For the text-containing cell, return its midpoint in [x, y] coordinate format. 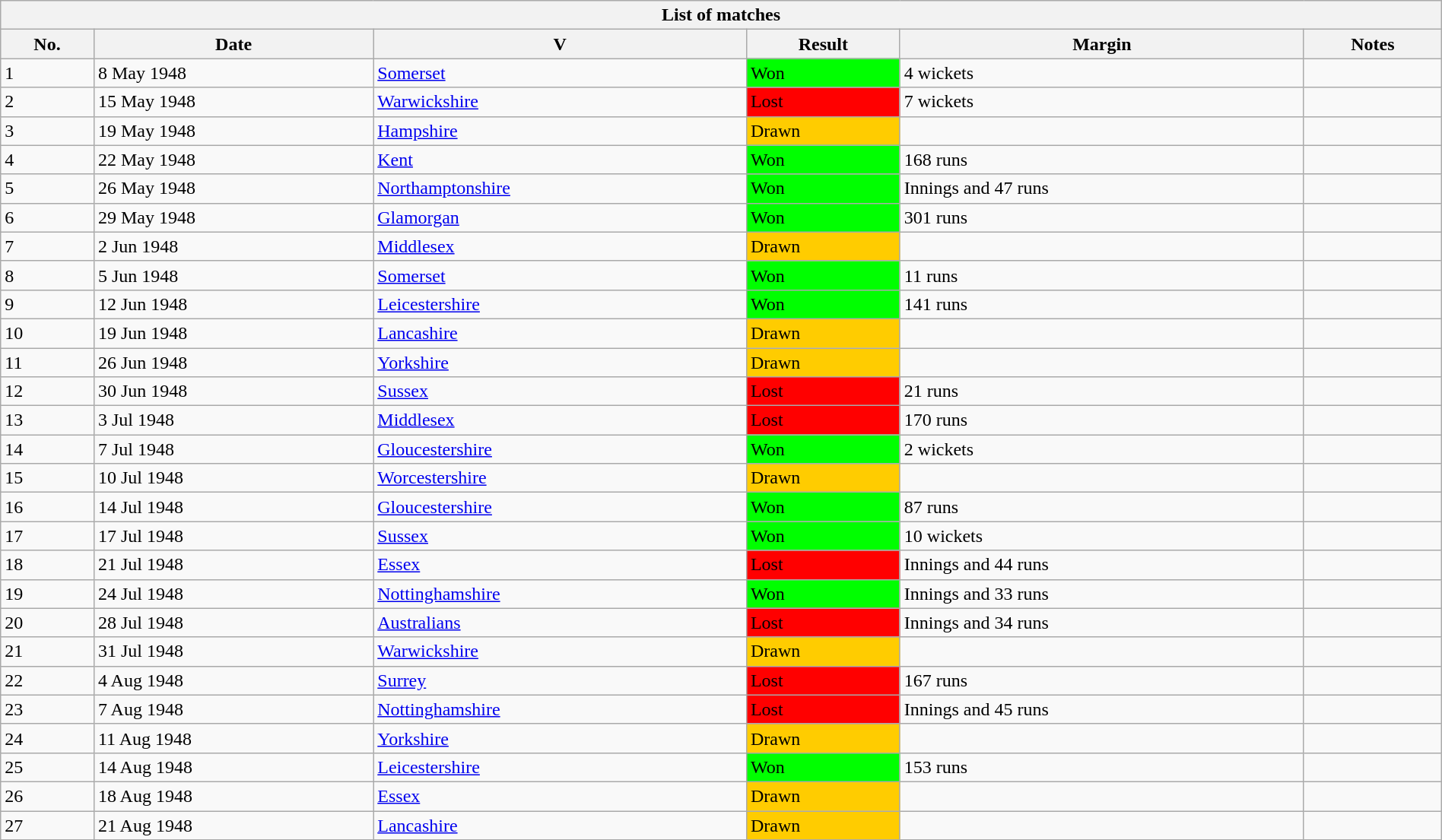
23 [47, 709]
10 wickets [1101, 536]
15 May 1948 [233, 102]
Australians [560, 623]
168 runs [1101, 160]
Notes [1372, 44]
18 Aug 1948 [233, 796]
Result [823, 44]
10 [47, 333]
24 [47, 738]
21 Jul 1948 [233, 565]
3 [47, 131]
141 runs [1101, 304]
17 Jul 1948 [233, 536]
10 Jul 1948 [233, 478]
Hampshire [560, 131]
21 runs [1101, 391]
22 [47, 680]
Innings and 44 runs [1101, 565]
19 [47, 594]
30 Jun 1948 [233, 391]
27 [47, 825]
153 runs [1101, 767]
11 Aug 1948 [233, 738]
28 Jul 1948 [233, 623]
Kent [560, 160]
Innings and 33 runs [1101, 594]
29 May 1948 [233, 217]
1 [47, 73]
17 [47, 536]
List of matches [721, 15]
22 May 1948 [233, 160]
26 Jun 1948 [233, 363]
24 Jul 1948 [233, 594]
16 [47, 507]
Margin [1101, 44]
14 [47, 449]
26 May 1948 [233, 189]
7 [47, 246]
11 runs [1101, 275]
8 [47, 275]
V [560, 44]
5 [47, 189]
Northamptonshire [560, 189]
Surrey [560, 680]
Innings and 45 runs [1101, 709]
11 [47, 363]
301 runs [1101, 217]
13 [47, 420]
26 [47, 796]
25 [47, 767]
87 runs [1101, 507]
Date [233, 44]
4 wickets [1101, 73]
19 Jun 1948 [233, 333]
7 wickets [1101, 102]
3 Jul 1948 [233, 420]
14 Jul 1948 [233, 507]
19 May 1948 [233, 131]
18 [47, 565]
167 runs [1101, 680]
No. [47, 44]
2 Jun 1948 [233, 246]
21 Aug 1948 [233, 825]
14 Aug 1948 [233, 767]
9 [47, 304]
170 runs [1101, 420]
5 Jun 1948 [233, 275]
8 May 1948 [233, 73]
Worcestershire [560, 478]
Innings and 47 runs [1101, 189]
Glamorgan [560, 217]
4 Aug 1948 [233, 680]
Innings and 34 runs [1101, 623]
2 wickets [1101, 449]
6 [47, 217]
20 [47, 623]
21 [47, 651]
12 [47, 391]
15 [47, 478]
2 [47, 102]
12 Jun 1948 [233, 304]
7 Aug 1948 [233, 709]
31 Jul 1948 [233, 651]
7 Jul 1948 [233, 449]
4 [47, 160]
